Locate the cell with the specified text and output its [X, Y] center coordinate. 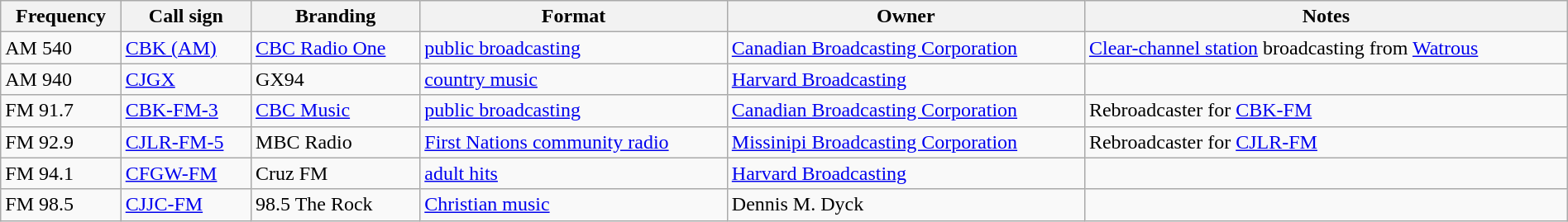
Branding [336, 17]
CBC Music [336, 111]
country music [574, 79]
AM 540 [61, 48]
CBK-FM-3 [185, 111]
Clear-channel station broadcasting from Watrous [1326, 48]
Frequency [61, 17]
adult hits [574, 173]
CJLR-FM-5 [185, 142]
FM 98.5 [61, 205]
FM 94.1 [61, 173]
CBK (AM) [185, 48]
MBC Radio [336, 142]
Dennis M. Dyck [906, 205]
FM 91.7 [61, 111]
GX94 [336, 79]
Rebroadcaster for CJLR-FM [1326, 142]
CFGW-FM [185, 173]
Missinipi Broadcasting Corporation [906, 142]
FM 92.9 [61, 142]
Format [574, 17]
Call sign [185, 17]
Cruz FM [336, 173]
CBC Radio One [336, 48]
AM 940 [61, 79]
Rebroadcaster for CBK-FM [1326, 111]
CJGX [185, 79]
First Nations community radio [574, 142]
Notes [1326, 17]
Owner [906, 17]
Christian music [574, 205]
98.5 The Rock [336, 205]
CJJC-FM [185, 205]
